Determine the (x, y) coordinate at the center of the cell enclosing the given text.  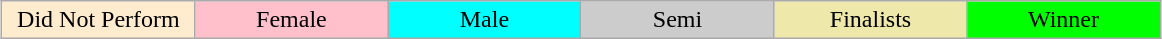
Did Not Perform (98, 20)
Winner (1064, 20)
Male (484, 20)
Finalists (870, 20)
Female (292, 20)
Semi (678, 20)
